Output the [x, y] coordinate of the center of the cell containing the given text.  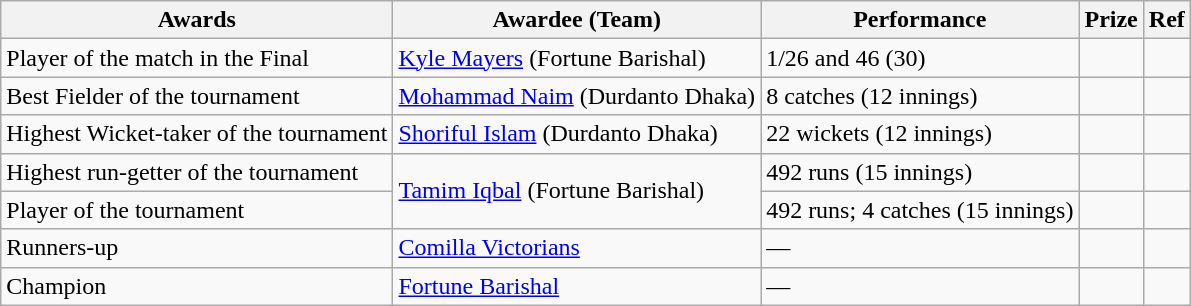
Performance [920, 20]
Mohammad Naim (Durdanto Dhaka) [577, 96]
Awardee (Team) [577, 20]
492 runs (15 innings) [920, 172]
Shoriful Islam (Durdanto Dhaka) [577, 134]
1/26 and 46 (30) [920, 58]
Ref [1166, 20]
Awards [197, 20]
Fortune Barishal [577, 286]
Prize [1111, 20]
Comilla Victorians [577, 248]
Kyle Mayers (Fortune Barishal) [577, 58]
Tamim Iqbal (Fortune Barishal) [577, 191]
Runners-up [197, 248]
Highest Wicket-taker of the tournament [197, 134]
492 runs; 4 catches (15 innings) [920, 210]
22 wickets (12 innings) [920, 134]
Player of the match in the Final [197, 58]
Highest run-getter of the tournament [197, 172]
Player of the tournament [197, 210]
Champion [197, 286]
Best Fielder of the tournament [197, 96]
8 catches (12 innings) [920, 96]
